For the text-containing cell, return its midpoint in (X, Y) coordinate format. 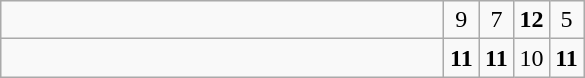
7 (496, 20)
9 (462, 20)
10 (532, 58)
12 (532, 20)
5 (566, 20)
